Detect which cell encompasses the target text, then output its [x, y] center coordinate. 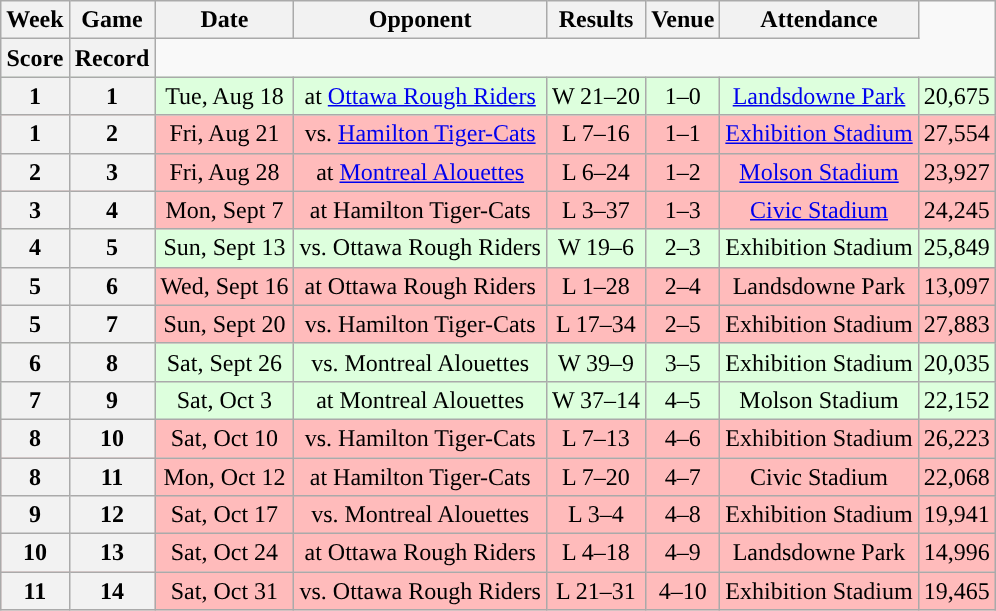
Venue [683, 20]
13 [112, 553]
24,245 [956, 210]
L 3–4 [596, 515]
3–5 [683, 362]
4–5 [683, 400]
4–8 [683, 515]
W 21–20 [596, 96]
19,465 [956, 591]
4–9 [683, 553]
20,675 [956, 96]
13,097 [956, 286]
2–3 [683, 248]
4–10 [683, 591]
W 39–9 [596, 362]
L 7–16 [596, 134]
Tue, Aug 18 [224, 96]
L 21–31 [596, 591]
Opponent [420, 20]
1–3 [683, 210]
Sat, Oct 31 [224, 591]
Fri, Aug 28 [224, 172]
Sun, Sept 20 [224, 324]
Fri, Aug 21 [224, 134]
Week [35, 20]
L 7–20 [596, 477]
L 4–18 [596, 553]
Sat, Oct 10 [224, 438]
27,554 [956, 134]
Wed, Sept 16 [224, 286]
Mon, Oct 12 [224, 477]
22,068 [956, 477]
4–6 [683, 438]
2–5 [683, 324]
W 37–14 [596, 400]
14 [112, 591]
L 17–34 [596, 324]
22,152 [956, 400]
Sun, Sept 13 [224, 248]
L 6–24 [596, 172]
Score [35, 58]
Mon, Sept 7 [224, 210]
23,927 [956, 172]
12 [112, 515]
14,996 [956, 553]
Sat, Oct 24 [224, 553]
Results [596, 20]
Date [224, 20]
W 19–6 [596, 248]
Sat, Oct 3 [224, 400]
27,883 [956, 324]
1–1 [683, 134]
Game [112, 20]
Sat, Oct 17 [224, 515]
L 1–28 [596, 286]
1–0 [683, 96]
20,035 [956, 362]
25,849 [956, 248]
Record [112, 58]
26,223 [956, 438]
Attendance [819, 20]
19,941 [956, 515]
4–7 [683, 477]
Sat, Sept 26 [224, 362]
1–2 [683, 172]
L 3–37 [596, 210]
2–4 [683, 286]
L 7–13 [596, 438]
